Return [x, y] of the center of cell containing provided text 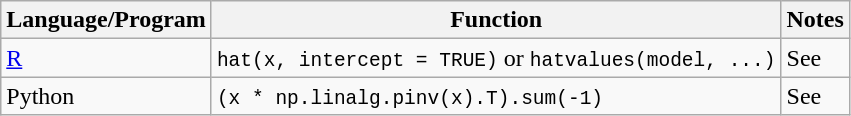
R [106, 58]
Function [496, 20]
Language/Program [106, 20]
(x * np.linalg.pinv(x).T).sum(-1) [496, 96]
hat(x, intercept = TRUE) or hatvalues(model, ...) [496, 58]
Python [106, 96]
Notes [815, 20]
